Pinpoint the cell where the given text exists, returning its [X, Y] midpoint coordinate. 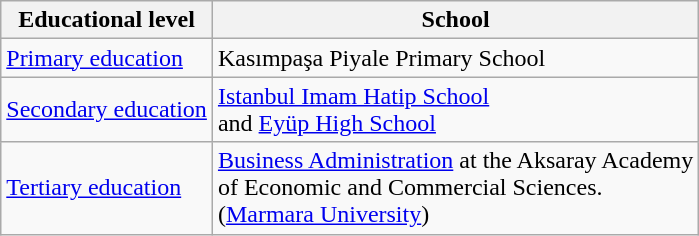
Educational level [107, 20]
Tertiary education [107, 188]
Primary education [107, 58]
School [455, 20]
Business Administration at the Aksaray Academy of Economic and Commercial Sciences.(Marmara University) [455, 188]
Kasımpaşa Piyale Primary School [455, 58]
Istanbul Imam Hatip Schooland Eyüp High School [455, 110]
Secondary education [107, 110]
